Return (X, Y) of the center of cell containing provided text 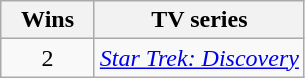
2 (48, 58)
TV series (199, 20)
Star Trek: Discovery (199, 58)
Wins (48, 20)
